Extract the [X, Y] coordinate from the center of the cell holding the provided text.  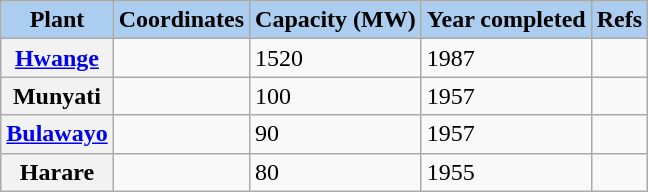
Bulawayo [57, 134]
100 [336, 96]
90 [336, 134]
Refs [619, 20]
Coordinates [181, 20]
1520 [336, 58]
Plant [57, 20]
Capacity (MW) [336, 20]
Harare [57, 172]
1987 [506, 58]
Hwange [57, 58]
1955 [506, 172]
Munyati [57, 96]
Year completed [506, 20]
80 [336, 172]
